Determine the [X, Y] coordinate at the center of the cell enclosing the given text.  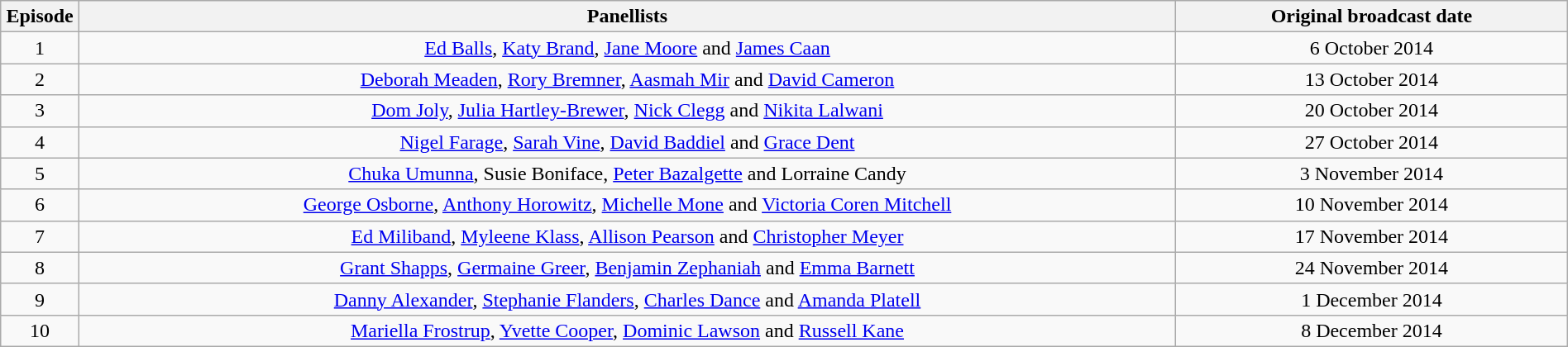
20 October 2014 [1372, 111]
Ed Miliband, Myleene Klass, Allison Pearson and Christopher Meyer [627, 236]
Ed Balls, Katy Brand, Jane Moore and James Caan [627, 48]
24 November 2014 [1372, 268]
Panellists [627, 17]
27 October 2014 [1372, 142]
2 [40, 79]
6 October 2014 [1372, 48]
8 [40, 268]
10 November 2014 [1372, 205]
7 [40, 236]
Chuka Umunna, Susie Boniface, Peter Bazalgette and Lorraine Candy [627, 173]
Original broadcast date [1372, 17]
9 [40, 299]
17 November 2014 [1372, 236]
Danny Alexander, Stephanie Flanders, Charles Dance and Amanda Platell [627, 299]
Deborah Meaden, Rory Bremner, Aasmah Mir and David Cameron [627, 79]
8 December 2014 [1372, 330]
4 [40, 142]
Grant Shapps, Germaine Greer, Benjamin Zephaniah and Emma Barnett [627, 268]
5 [40, 173]
3 November 2014 [1372, 173]
Mariella Frostrup, Yvette Cooper, Dominic Lawson and Russell Kane [627, 330]
Episode [40, 17]
3 [40, 111]
1 [40, 48]
13 October 2014 [1372, 79]
Dom Joly, Julia Hartley-Brewer, Nick Clegg and Nikita Lalwani [627, 111]
6 [40, 205]
10 [40, 330]
Nigel Farage, Sarah Vine, David Baddiel and Grace Dent [627, 142]
George Osborne, Anthony Horowitz, Michelle Mone and Victoria Coren Mitchell [627, 205]
1 December 2014 [1372, 299]
